Extract the (x, y) coordinate from the center of the cell holding the provided text.  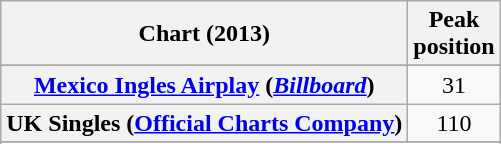
UK Singles (Official Charts Company) (204, 123)
Mexico Ingles Airplay (Billboard) (204, 85)
Chart (2013) (204, 34)
110 (454, 123)
Peakposition (454, 34)
31 (454, 85)
